Identify which cell holds the provided text, then report its [X, Y] central coordinate. 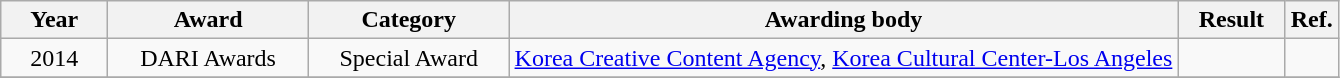
Award [208, 20]
Special Award [408, 58]
Category [408, 20]
Result [1232, 20]
2014 [54, 58]
Awarding body [844, 20]
Year [54, 20]
Korea Creative Content Agency, Korea Cultural Center-Los Angeles [844, 58]
DARI Awards [208, 58]
Ref. [1312, 20]
